Find where the given text appears and provide that cell's center as (x, y) coordinate. 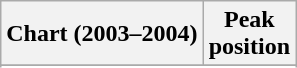
Peakposition (249, 34)
Chart (2003–2004) (102, 34)
